Find where the given text appears and provide that cell's center as (x, y) coordinate. 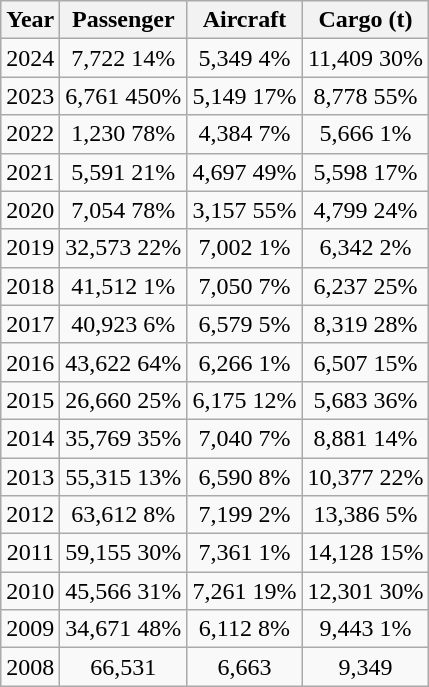
2024 (30, 58)
2009 (30, 629)
7,199 2% (244, 515)
2018 (30, 286)
32,573 22% (124, 248)
6,342 2% (366, 248)
55,315 13% (124, 477)
2017 (30, 324)
8,319 28% (366, 324)
2010 (30, 591)
7,054 78% (124, 210)
2011 (30, 553)
8,778 55% (366, 96)
5,598 17% (366, 172)
45,566 31% (124, 591)
26,660 25% (124, 400)
5,666 1% (366, 134)
6,761 450% (124, 96)
6,266 1% (244, 362)
5,591 21% (124, 172)
2020 (30, 210)
4,697 49% (244, 172)
2008 (30, 667)
6,663 (244, 667)
2022 (30, 134)
7,722 14% (124, 58)
6,112 8% (244, 629)
Passenger (124, 20)
40,923 6% (124, 324)
11,409 30% (366, 58)
6,175 12% (244, 400)
5,149 17% (244, 96)
63,612 8% (124, 515)
3,157 55% (244, 210)
9,349 (366, 667)
4,384 7% (244, 134)
12,301 30% (366, 591)
5,349 4% (244, 58)
8,881 14% (366, 438)
Cargo (t) (366, 20)
2014 (30, 438)
2013 (30, 477)
6,590 8% (244, 477)
34,671 48% (124, 629)
7,002 1% (244, 248)
6,237 25% (366, 286)
7,040 7% (244, 438)
43,622 64% (124, 362)
2016 (30, 362)
10,377 22% (366, 477)
6,579 5% (244, 324)
7,261 19% (244, 591)
2023 (30, 96)
5,683 36% (366, 400)
9,443 1% (366, 629)
1,230 78% (124, 134)
4,799 24% (366, 210)
13,386 5% (366, 515)
2021 (30, 172)
Year (30, 20)
14,128 15% (366, 553)
66,531 (124, 667)
7,361 1% (244, 553)
41,512 1% (124, 286)
Aircraft (244, 20)
7,050 7% (244, 286)
2019 (30, 248)
35,769 35% (124, 438)
6,507 15% (366, 362)
2015 (30, 400)
59,155 30% (124, 553)
2012 (30, 515)
